Pinpoint the cell where the given text exists, returning its (X, Y) midpoint coordinate. 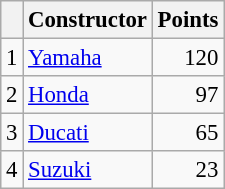
1 (12, 58)
Honda (88, 95)
Points (188, 20)
65 (188, 133)
Suzuki (88, 170)
Yamaha (88, 58)
23 (188, 170)
4 (12, 170)
97 (188, 95)
2 (12, 95)
3 (12, 133)
120 (188, 58)
Ducati (88, 133)
Constructor (88, 20)
